Extract the (X, Y) coordinate from the center of the cell holding the provided text.  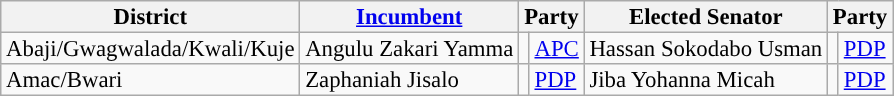
Incumbent (410, 17)
Amac/Bwari (150, 80)
Angulu Zakari Yamma (410, 49)
District (150, 17)
Hassan Sokodabo Usman (706, 49)
Abaji/Gwagwalada/Kwali/Kuje (150, 49)
Jiba Yohanna Micah (706, 80)
Elected Senator (706, 17)
APC (556, 49)
Zaphaniah Jisalo (410, 80)
